Return the (x, y) coordinate for the center point of the cell that contains the specified text.  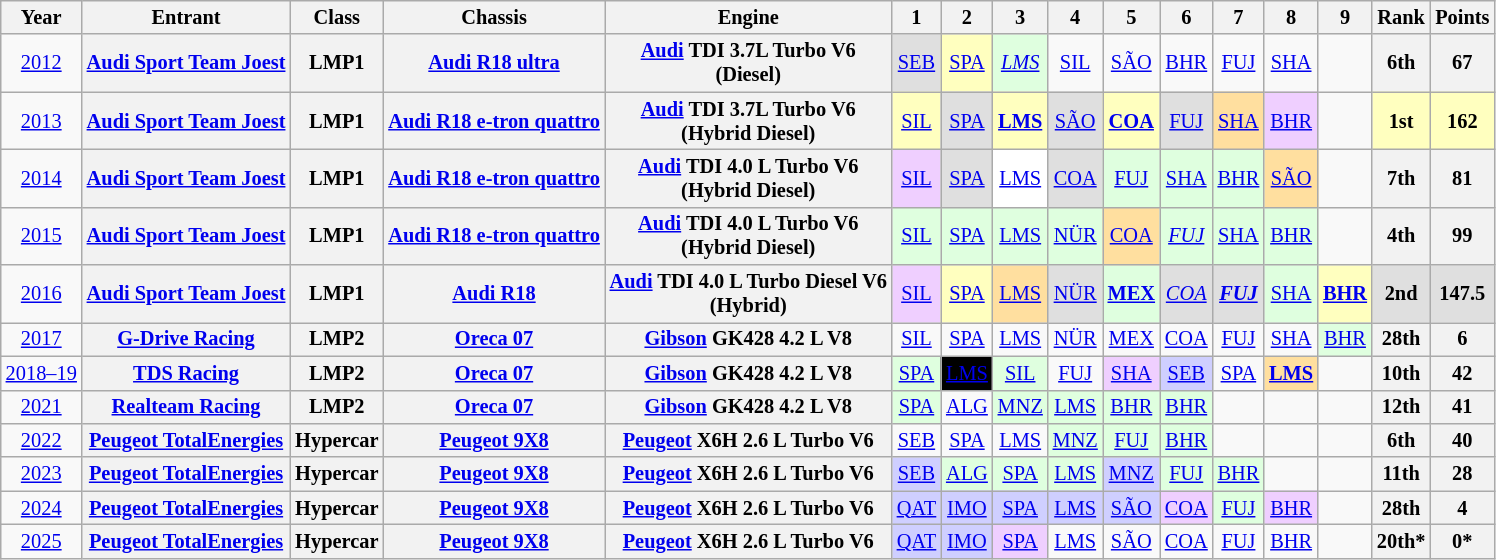
81 (1462, 178)
11th (1401, 474)
20th* (1401, 541)
2014 (42, 178)
147.5 (1462, 294)
Audi TDI 4.0 L Turbo V6 (Hybrid Diesel) (748, 178)
2013 (42, 121)
Audi R18 ultra (494, 63)
Realteam Racing (186, 407)
2023 (42, 474)
99 (1462, 236)
2012 (42, 63)
28 (1462, 474)
4th (1401, 236)
12th (1401, 407)
1st (1401, 121)
Year (42, 17)
Rank (1401, 17)
Chassis (494, 17)
Points (1462, 17)
10th (1401, 373)
TDS Racing (186, 373)
67 (1462, 63)
2021 (42, 407)
2018–19 (42, 373)
Audi TDI 3.7L Turbo V6 (Hybrid Diesel) (748, 121)
7 (1239, 17)
42 (1462, 373)
Engine (748, 17)
40 (1462, 440)
5 (1132, 17)
162 (1462, 121)
Audi TDI 4.0 L Turbo V6(Hybrid Diesel) (748, 236)
2015 (42, 236)
41 (1462, 407)
G-Drive Racing (186, 339)
2 (967, 17)
Audi TDI 4.0 L Turbo Diesel V6(Hybrid) (748, 294)
2016 (42, 294)
2017 (42, 339)
Entrant (186, 17)
2025 (42, 541)
2022 (42, 440)
Class (336, 17)
9 (1345, 17)
2nd (1401, 294)
Audi TDI 3.7L Turbo V6 (Diesel) (748, 63)
3 (1020, 17)
1 (916, 17)
Audi R18 (494, 294)
7th (1401, 178)
2024 (42, 508)
0* (1462, 541)
8 (1291, 17)
